From the cell containing the given text, extract its center point as (X, Y) coordinate. 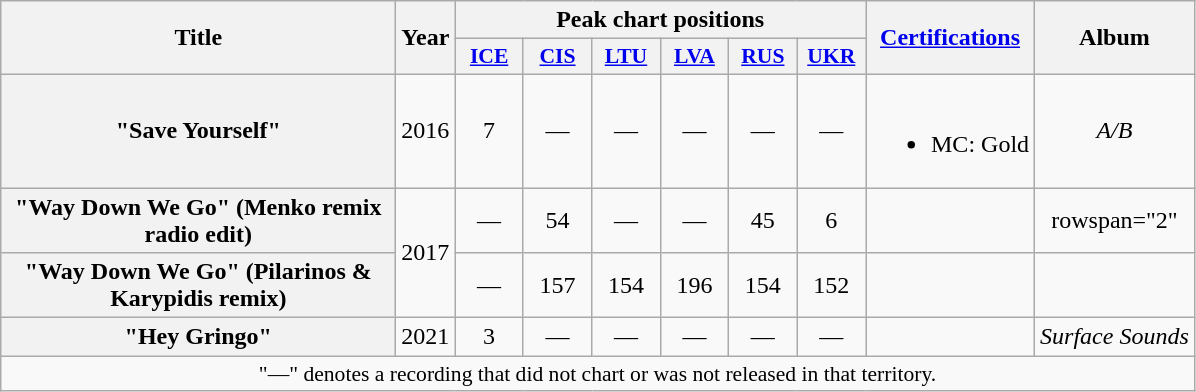
LVA (694, 57)
Peak chart positions (660, 20)
rowspan="2" (1115, 220)
2016 (426, 130)
"Save Yourself" (198, 130)
Album (1115, 38)
Surface Sounds (1115, 337)
CIS (557, 57)
196 (694, 286)
"Way Down We Go" (Pilarinos & Karypidis remix) (198, 286)
"Hey Gringo" (198, 337)
Year (426, 38)
2017 (426, 253)
157 (557, 286)
2021 (426, 337)
6 (831, 220)
54 (557, 220)
152 (831, 286)
LTU (626, 57)
3 (489, 337)
7 (489, 130)
A/B (1115, 130)
45 (763, 220)
"Way Down We Go" (Menko remix radio edit) (198, 220)
"—" denotes a recording that did not chart or was not released in that territory. (598, 374)
UKR (831, 57)
RUS (763, 57)
Certifications (950, 38)
Title (198, 38)
MC: Gold (950, 130)
ICE (489, 57)
